Identify which cell holds the provided text, then report its (x, y) central coordinate. 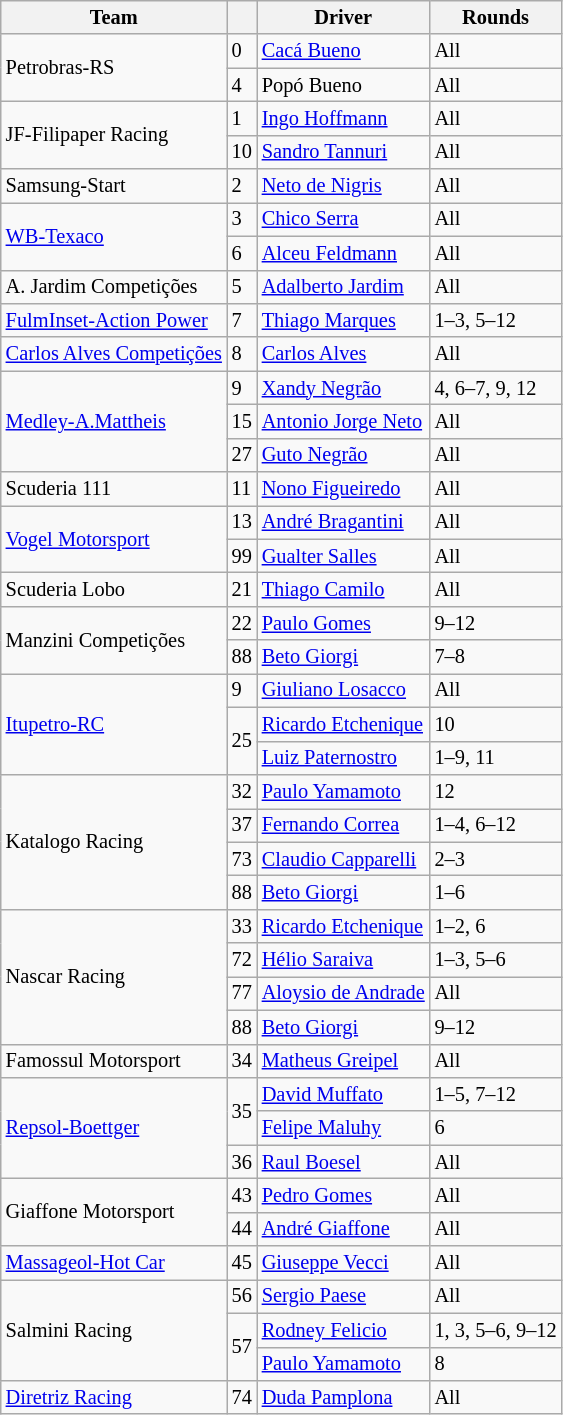
1, 3, 5–6, 9–12 (496, 1330)
1–5, 7–12 (496, 1094)
Fernando Correa (344, 825)
2–3 (496, 859)
13 (242, 522)
Petrobras-RS (114, 68)
77 (242, 993)
David Muffato (344, 1094)
1–6 (496, 892)
Felipe Maluhy (344, 1128)
Aloysio de Andrade (344, 993)
Rodney Felicio (344, 1330)
74 (242, 1397)
Raul Boesel (344, 1162)
4 (242, 85)
Driver (344, 17)
12 (496, 791)
Giaffone Motorsport (114, 1212)
35 (242, 1110)
Famossul Motorsport (114, 1061)
21 (242, 589)
Luiz Paternostro (344, 758)
11 (242, 489)
Chico Serra (344, 219)
WB-Texaco (114, 236)
Medley-A.Mattheis (114, 422)
1–9, 11 (496, 758)
Matheus Greipel (344, 1061)
Samsung-Start (114, 186)
56 (242, 1296)
73 (242, 859)
2 (242, 186)
1–3, 5–12 (496, 320)
33 (242, 926)
Team (114, 17)
1–4, 6–12 (496, 825)
45 (242, 1263)
Rounds (496, 17)
Scuderia Lobo (114, 589)
7 (242, 320)
27 (242, 455)
34 (242, 1061)
Guto Negrão (344, 455)
Carlos Alves Competições (114, 354)
Duda Pamplona (344, 1397)
Cacá Bueno (344, 51)
Sergio Paese (344, 1296)
99 (242, 556)
5 (242, 287)
1–2, 6 (496, 926)
Repsol-Boettger (114, 1128)
Vogel Motorsport (114, 538)
Diretriz Racing (114, 1397)
André Giaffone (344, 1229)
Hélio Saraiva (344, 960)
Ingo Hoffmann (344, 118)
0 (242, 51)
57 (242, 1346)
4, 6–7, 9, 12 (496, 388)
André Bragantini (344, 522)
3 (242, 219)
Alceu Feldmann (344, 253)
Neto de Nigris (344, 186)
Giuseppe Vecci (344, 1263)
Antonio Jorge Neto (344, 421)
Gualter Salles (344, 556)
Nono Figueiredo (344, 489)
Scuderia 111 (114, 489)
1 (242, 118)
Nascar Racing (114, 976)
25 (242, 740)
Popó Bueno (344, 85)
43 (242, 1195)
1–3, 5–6 (496, 960)
FulmInset-Action Power (114, 320)
37 (242, 825)
Paulo Gomes (344, 623)
Carlos Alves (344, 354)
72 (242, 960)
Katalogo Racing (114, 842)
JF-Filipaper Racing (114, 134)
Manzini Competições (114, 640)
Adalberto Jardim (344, 287)
7–8 (496, 657)
15 (242, 421)
Thiago Marques (344, 320)
32 (242, 791)
22 (242, 623)
44 (242, 1229)
A. Jardim Competições (114, 287)
Salmini Racing (114, 1330)
Thiago Camilo (344, 589)
Massageol-Hot Car (114, 1263)
Claudio Capparelli (344, 859)
Giuliano Losacco (344, 690)
Xandy Negrão (344, 388)
36 (242, 1162)
Itupetro-RC (114, 724)
Sandro Tannuri (344, 152)
Pedro Gomes (344, 1195)
